Output the [X, Y] coordinate of the center of the cell containing the given text.  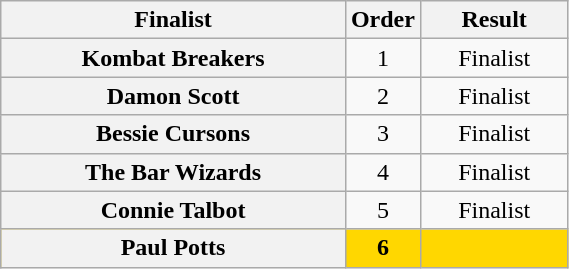
6 [382, 248]
Kombat Breakers [174, 58]
The Bar Wizards [174, 172]
5 [382, 210]
Result [494, 20]
2 [382, 96]
Connie Talbot [174, 210]
Paul Potts [174, 248]
1 [382, 58]
Order [382, 20]
3 [382, 134]
4 [382, 172]
Damon Scott [174, 96]
Bessie Cursons [174, 134]
